For the text-containing cell, return its midpoint in (x, y) coordinate format. 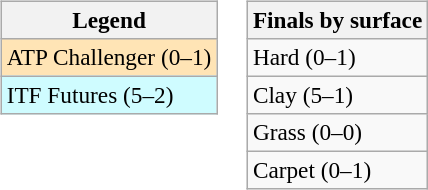
Finals by surface (337, 20)
Hard (0–1) (337, 57)
Grass (0–0) (337, 133)
Legend (108, 20)
Carpet (0–1) (337, 171)
ATP Challenger (0–1) (108, 57)
Clay (5–1) (337, 95)
ITF Futures (5–2) (108, 95)
